Pinpoint the cell where the given text exists, returning its (X, Y) midpoint coordinate. 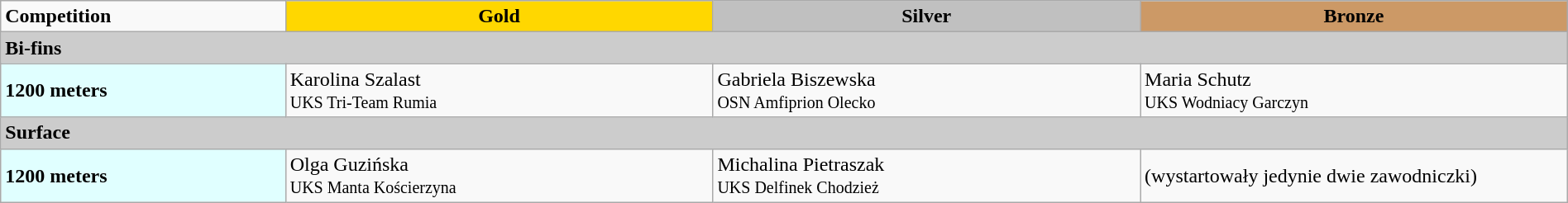
Bi-fins (784, 48)
Surface (784, 133)
Bronze (1355, 17)
Gold (500, 17)
Karolina SzalastUKS Tri-Team Rumia (500, 91)
Silver (926, 17)
Olga GuzińskaUKS Manta Kościerzyna (500, 175)
(wystartowały jedynie dwie zawodniczki) (1355, 175)
Michalina PietraszakUKS Delfinek Chodzież (926, 175)
Gabriela BiszewskaOSN Amfiprion Olecko (926, 91)
Competition (143, 17)
Maria SchutzUKS Wodniacy Garczyn (1355, 91)
